Locate the cell with the specified text and output its [x, y] center coordinate. 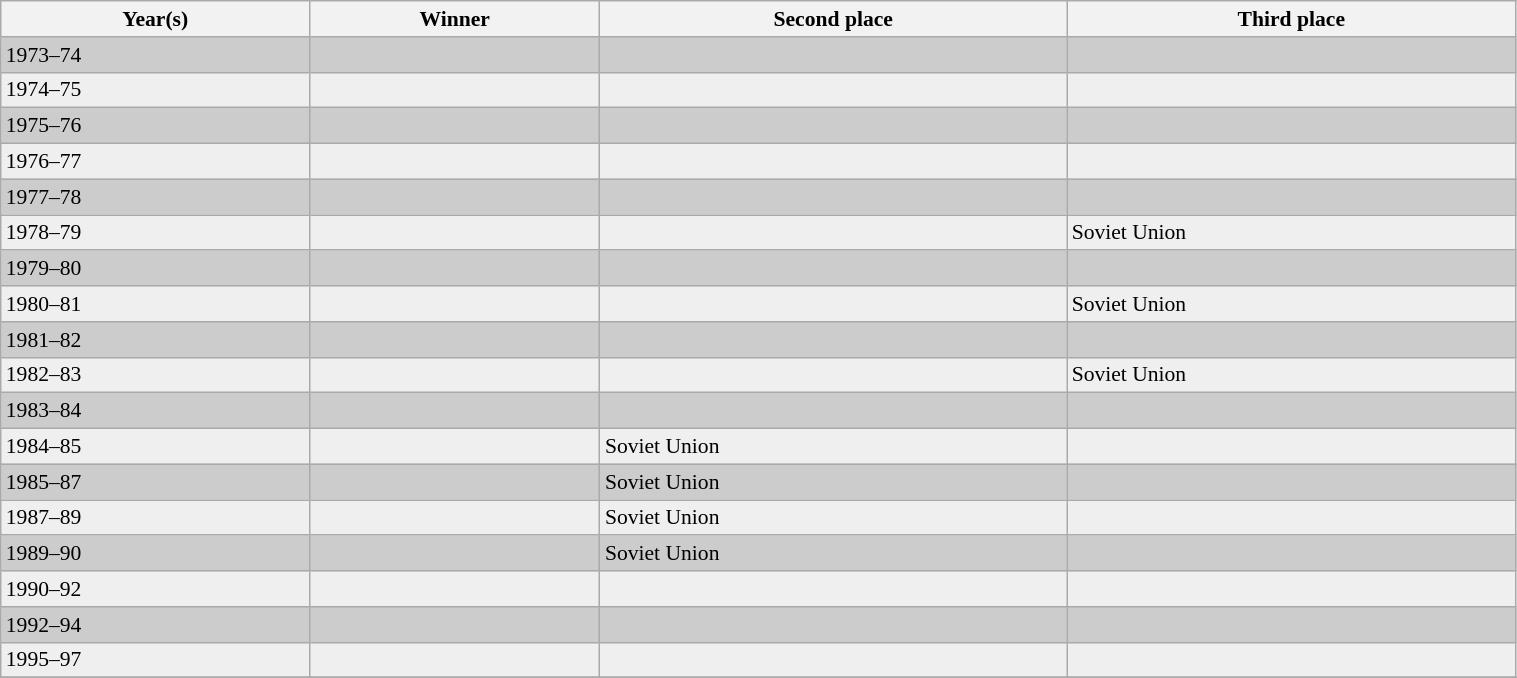
Year(s) [156, 19]
1978–79 [156, 233]
1975–76 [156, 126]
1985–87 [156, 482]
1983–84 [156, 411]
Second place [834, 19]
1992–94 [156, 625]
1995–97 [156, 660]
1990–92 [156, 589]
1981–82 [156, 340]
1989–90 [156, 554]
Third place [1292, 19]
1973–74 [156, 55]
Winner [455, 19]
1974–75 [156, 90]
1987–89 [156, 518]
1976–77 [156, 162]
1980–81 [156, 304]
1984–85 [156, 447]
1977–78 [156, 197]
1979–80 [156, 269]
1982–83 [156, 375]
